Determine the (x, y) coordinate at the center of the cell enclosing the given text.  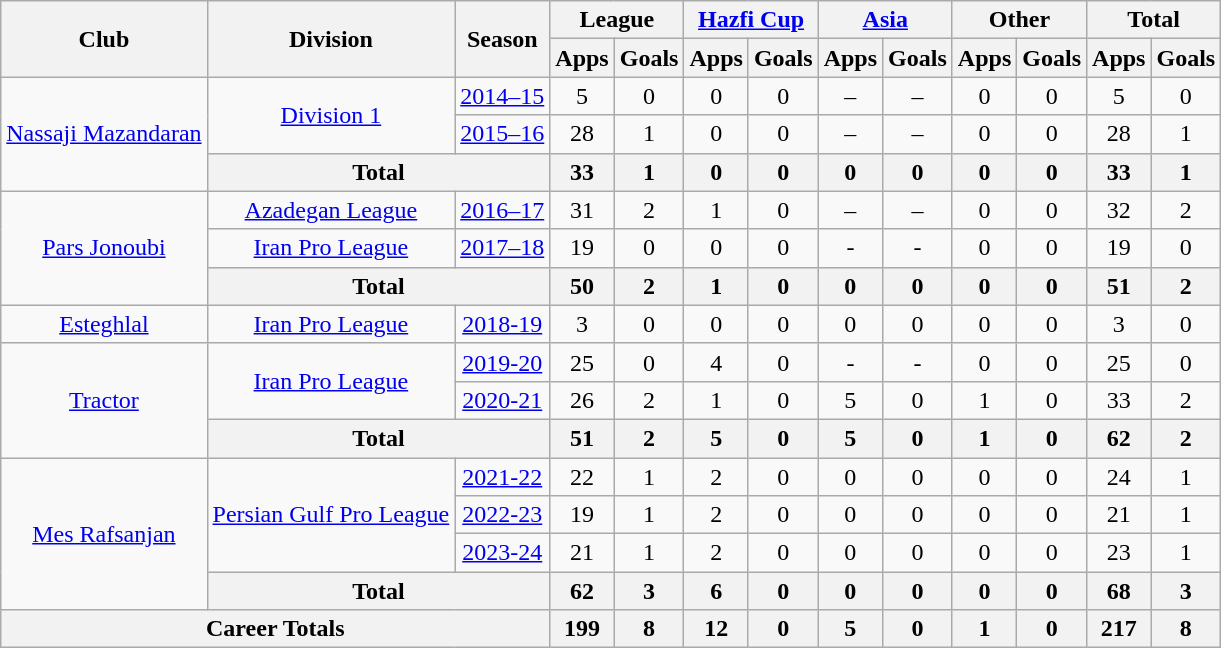
22 (582, 477)
68 (1119, 591)
Division (331, 39)
League (617, 20)
Hazfi Cup (751, 20)
23 (1119, 553)
Season (502, 39)
24 (1119, 477)
2023-24 (502, 553)
Nassaji Mazandaran (104, 134)
2014–15 (502, 96)
Esteghlal (104, 324)
Persian Gulf Pro League (331, 515)
2016–17 (502, 210)
2019-20 (502, 362)
Tractor (104, 400)
2015–16 (502, 134)
2018-19 (502, 324)
Asia (885, 20)
50 (582, 286)
32 (1119, 210)
4 (716, 362)
217 (1119, 629)
6 (716, 591)
Division 1 (331, 115)
2021-22 (502, 477)
Other (1019, 20)
2022-23 (502, 515)
2020-21 (502, 400)
Pars Jonoubi (104, 248)
31 (582, 210)
199 (582, 629)
Career Totals (276, 629)
Club (104, 39)
2017–18 (502, 248)
26 (582, 400)
Mes Rafsanjan (104, 534)
Azadegan League (331, 210)
12 (716, 629)
